Output the [X, Y] coordinate of the center of the cell containing the given text.  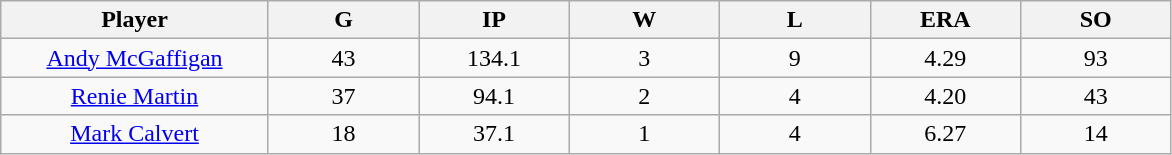
94.1 [494, 96]
ERA [945, 20]
G [343, 20]
IP [494, 20]
37.1 [494, 134]
L [795, 20]
SO [1096, 20]
6.27 [945, 134]
37 [343, 96]
Renie Martin [134, 96]
Mark Calvert [134, 134]
Andy McGaffigan [134, 58]
3 [644, 58]
93 [1096, 58]
4.20 [945, 96]
134.1 [494, 58]
W [644, 20]
4.29 [945, 58]
14 [1096, 134]
1 [644, 134]
2 [644, 96]
18 [343, 134]
9 [795, 58]
Player [134, 20]
